Determine the [X, Y] coordinate at the center of the cell enclosing the given text.  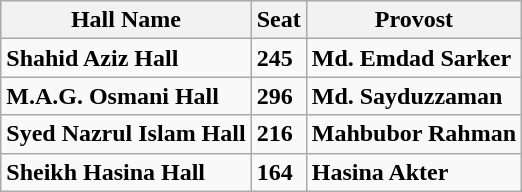
Mahbubor Rahman [414, 134]
M.A.G. Osmani Hall [126, 96]
Md. Emdad Sarker [414, 58]
296 [278, 96]
Md. Sayduzzaman [414, 96]
Hall Name [126, 20]
245 [278, 58]
Sheikh Hasina Hall [126, 172]
Shahid Aziz Hall [126, 58]
216 [278, 134]
Syed Nazrul Islam Hall [126, 134]
Provost [414, 20]
Seat [278, 20]
Hasina Akter [414, 172]
164 [278, 172]
